Detect which cell encompasses the target text, then output its (x, y) center coordinate. 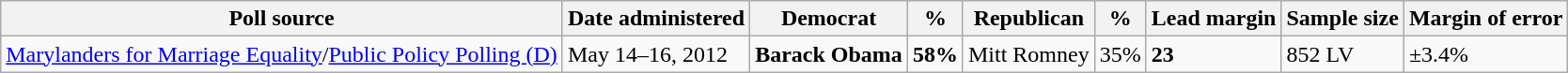
Sample size (1342, 19)
35% (1121, 54)
58% (934, 54)
Democrat (829, 19)
Date administered (656, 19)
Republican (1028, 19)
23 (1214, 54)
Poll source (282, 19)
Mitt Romney (1028, 54)
Lead margin (1214, 19)
852 LV (1342, 54)
±3.4% (1485, 54)
Barack Obama (829, 54)
Margin of error (1485, 19)
May 14–16, 2012 (656, 54)
Marylanders for Marriage Equality/Public Policy Polling (D) (282, 54)
